Identify which cell holds the provided text, then report its [x, y] central coordinate. 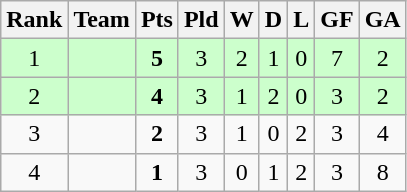
8 [382, 172]
L [302, 20]
7 [337, 58]
5 [156, 58]
Rank [34, 20]
Team [102, 20]
GF [337, 20]
GA [382, 20]
W [242, 20]
D [273, 20]
Pld [201, 20]
Pts [156, 20]
